Extract the (x, y) coordinate from the center of the cell holding the provided text.  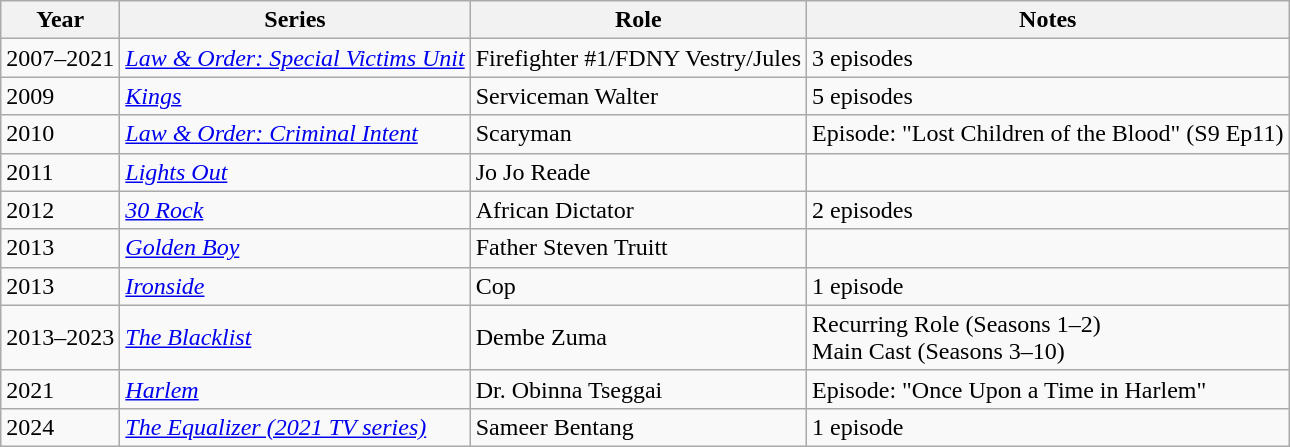
Recurring Role (Seasons 1–2)Main Cast (Seasons 3–10) (1048, 338)
Dr. Obinna Tseggai (638, 389)
Scaryman (638, 134)
African Dictator (638, 210)
30 Rock (295, 210)
Dembe Zuma (638, 338)
Episode: "Once Upon a Time in Harlem" (1048, 389)
Lights Out (295, 172)
Year (60, 20)
Firefighter #1/FDNY Vestry/Jules (638, 58)
The Blacklist (295, 338)
Sameer Bentang (638, 427)
2011 (60, 172)
5 episodes (1048, 96)
Notes (1048, 20)
Jo Jo Reade (638, 172)
2021 (60, 389)
Serviceman Walter (638, 96)
2010 (60, 134)
2013–2023 (60, 338)
Law & Order: Criminal Intent (295, 134)
The Equalizer (2021 TV series) (295, 427)
Golden Boy (295, 248)
3 episodes (1048, 58)
Ironside (295, 286)
2 episodes (1048, 210)
2012 (60, 210)
2024 (60, 427)
Father Steven Truitt (638, 248)
Series (295, 20)
Harlem (295, 389)
Role (638, 20)
Law & Order: Special Victims Unit (295, 58)
2009 (60, 96)
Kings (295, 96)
Episode: "Lost Children of the Blood" (S9 Ep11) (1048, 134)
2007–2021 (60, 58)
Cop (638, 286)
